Return the [X, Y] coordinate for the center point of the cell that contains the specified text.  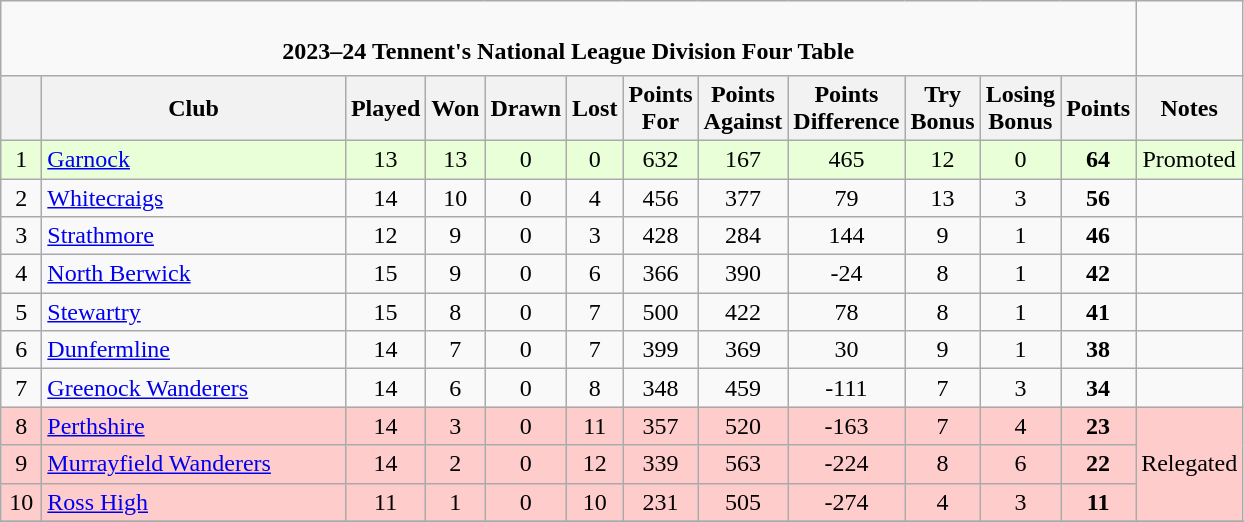
390 [743, 274]
Stewartry [194, 312]
339 [660, 464]
Try Bonus [942, 108]
46 [1098, 236]
459 [743, 388]
-111 [846, 388]
Lost [595, 108]
505 [743, 502]
5 [22, 312]
422 [743, 312]
79 [846, 197]
520 [743, 426]
Drawn [526, 108]
Losing Bonus [1020, 108]
Greenock Wanderers [194, 388]
500 [660, 312]
North Berwick [194, 274]
399 [660, 350]
Relegated [1190, 464]
-224 [846, 464]
357 [660, 426]
456 [660, 197]
Garnock [194, 159]
22 [1098, 464]
465 [846, 159]
632 [660, 159]
-163 [846, 426]
366 [660, 274]
377 [743, 197]
Points Against [743, 108]
Notes [1190, 108]
284 [743, 236]
38 [1098, 350]
231 [660, 502]
Club [194, 108]
Whitecraigs [194, 197]
Points For [660, 108]
Dunfermline [194, 350]
Played [385, 108]
23 [1098, 426]
369 [743, 350]
34 [1098, 388]
Points Difference [846, 108]
563 [743, 464]
428 [660, 236]
144 [846, 236]
Promoted [1190, 159]
Perthshire [194, 426]
Ross High [194, 502]
Points [1098, 108]
-274 [846, 502]
348 [660, 388]
167 [743, 159]
41 [1098, 312]
56 [1098, 197]
42 [1098, 274]
-24 [846, 274]
Won [456, 108]
64 [1098, 159]
Murrayfield Wanderers [194, 464]
30 [846, 350]
78 [846, 312]
Strathmore [194, 236]
